Scan for the cell matching the given text and deliver its (x, y) coordinate at center. 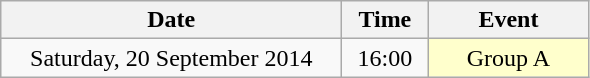
Saturday, 20 September 2014 (172, 58)
Date (172, 20)
Event (508, 20)
Group A (508, 58)
Time (385, 20)
16:00 (385, 58)
